Return (x, y) of the center of cell containing provided text 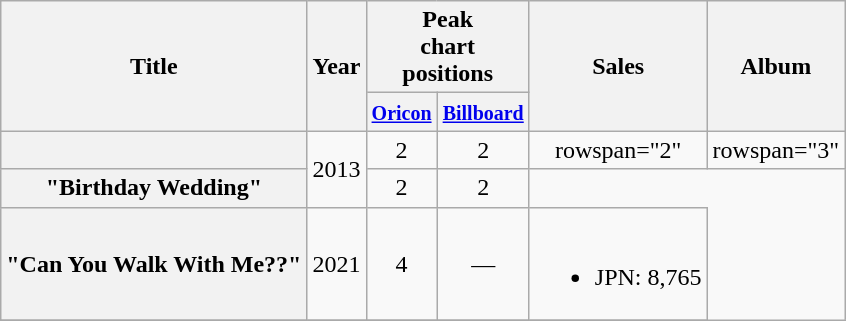
Album (776, 66)
"Can You Walk With Me??" (154, 264)
"Birthday Wedding" (154, 188)
Sales (618, 66)
— (483, 264)
rowspan="3" (776, 150)
Billboard (483, 112)
4 (402, 264)
JPN: 8,765 (618, 264)
rowspan="2" (618, 150)
Title (154, 66)
Peak chart positions (448, 47)
2013 (336, 169)
Oricon (402, 112)
Year (336, 66)
2021 (336, 264)
